Output the [X, Y] coordinate of the center of the cell containing the given text.  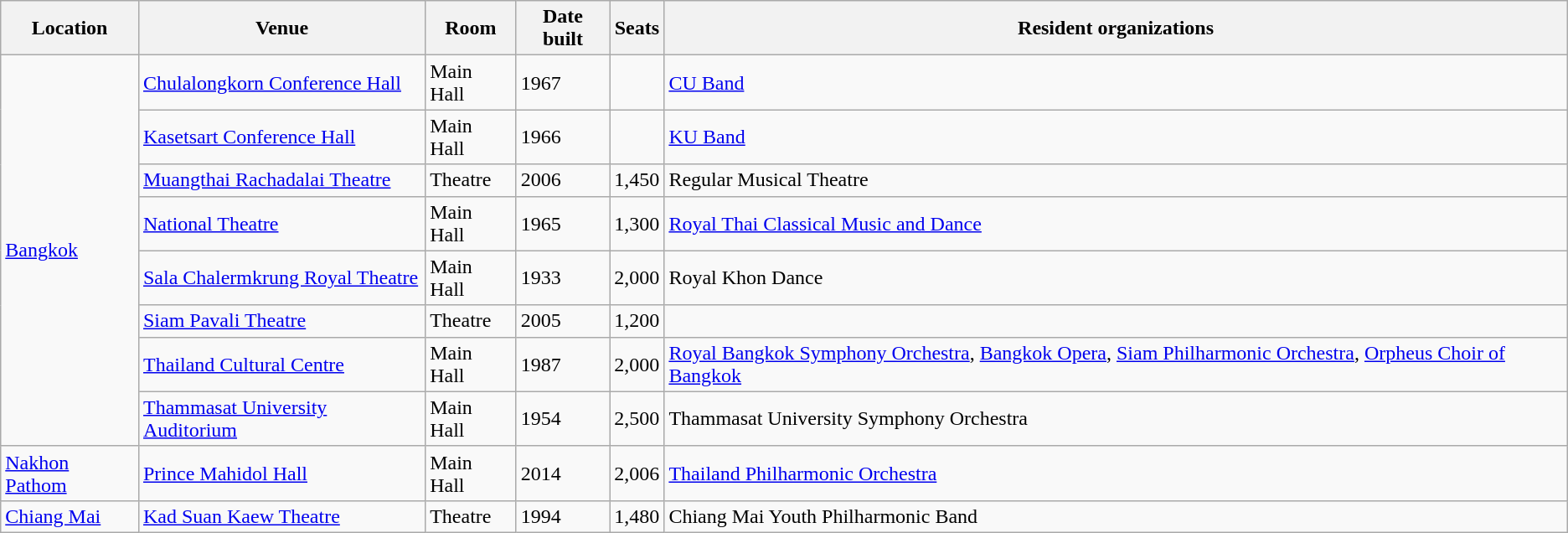
Royal Bangkok Symphony Orchestra, Bangkok Opera, Siam Philharmonic Orchestra, Orpheus Choir of Bangkok [1116, 364]
CU Band [1116, 82]
Resident organizations [1116, 28]
2,500 [637, 419]
2005 [563, 321]
1954 [563, 419]
1,450 [637, 180]
1994 [563, 516]
2006 [563, 180]
Chiang Mai [70, 516]
Chiang Mai Youth Philharmonic Band [1116, 516]
Royal Thai Classical Music and Dance [1116, 223]
Thammasat University Symphony Orchestra [1116, 419]
Seats [637, 28]
Sala Chalermkrung Royal Theatre [281, 278]
1,200 [637, 321]
Prince Mahidol Hall [281, 473]
Nakhon Pathom [70, 473]
Venue [281, 28]
Chulalongkorn Conference Hall [281, 82]
1,300 [637, 223]
1967 [563, 82]
1966 [563, 137]
Kasetsart Conference Hall [281, 137]
1965 [563, 223]
Room [471, 28]
Thailand Philharmonic Orchestra [1116, 473]
Thailand Cultural Centre [281, 364]
Regular Musical Theatre [1116, 180]
National Theatre [281, 223]
2,006 [637, 473]
Muangthai Rachadalai Theatre [281, 180]
2014 [563, 473]
Royal Khon Dance [1116, 278]
Bangkok [70, 251]
1,480 [637, 516]
Date built [563, 28]
1933 [563, 278]
Location [70, 28]
KU Band [1116, 137]
Siam Pavali Theatre [281, 321]
Kad Suan Kaew Theatre [281, 516]
Thammasat University Auditorium [281, 419]
1987 [563, 364]
